Extract the (X, Y) coordinate from the center of the cell holding the provided text.  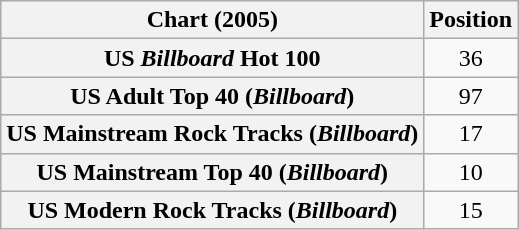
Position (471, 20)
US Adult Top 40 (Billboard) (212, 96)
Chart (2005) (212, 20)
US Modern Rock Tracks (Billboard) (212, 210)
10 (471, 172)
US Mainstream Top 40 (Billboard) (212, 172)
US Mainstream Rock Tracks (Billboard) (212, 134)
17 (471, 134)
97 (471, 96)
36 (471, 58)
15 (471, 210)
US Billboard Hot 100 (212, 58)
